Capture the cell that displays the provided text and extract its (x, y) central coordinate. 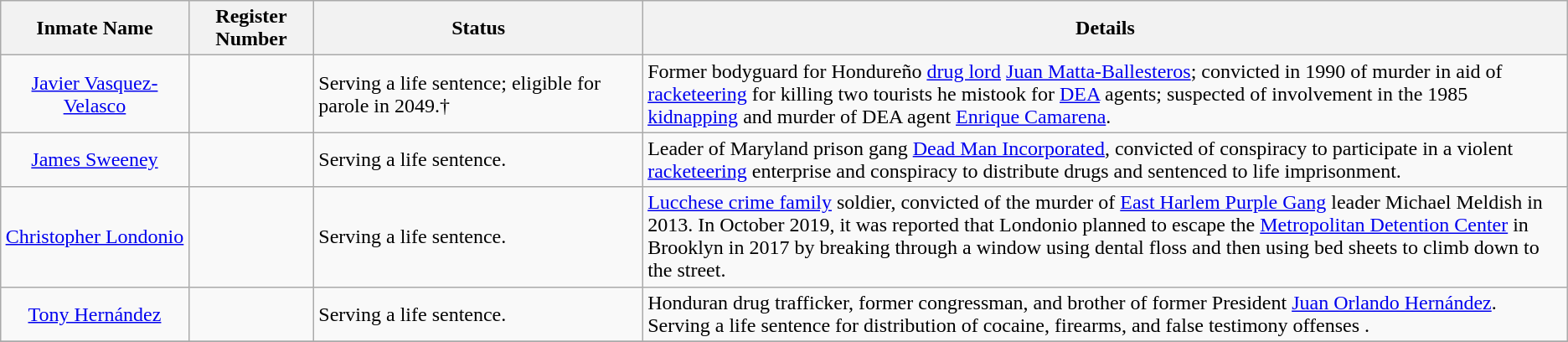
Register Number (251, 28)
Serving a life sentence; eligible for parole in 2049.† (479, 94)
Inmate Name (95, 28)
Details (1106, 28)
James Sweeney (95, 159)
Christopher Londonio (95, 236)
Tony Hernández (95, 313)
Javier Vasquez-Velasco (95, 94)
Status (479, 28)
